Return the [X, Y] coordinate for the center point of the cell that contains the specified text.  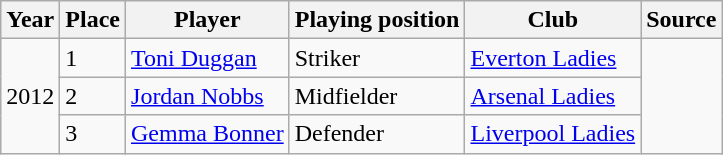
Gemma Bonner [208, 134]
Place [93, 20]
3 [93, 134]
Player [208, 20]
Jordan Nobbs [208, 96]
Everton Ladies [553, 58]
Club [553, 20]
Striker [377, 58]
1 [93, 58]
Toni Duggan [208, 58]
Source [682, 20]
Defender [377, 134]
Playing position [377, 20]
2 [93, 96]
2012 [30, 96]
Liverpool Ladies [553, 134]
Midfielder [377, 96]
Year [30, 20]
Arsenal Ladies [553, 96]
